Extract the (x, y) coordinate from the center of the cell holding the provided text.  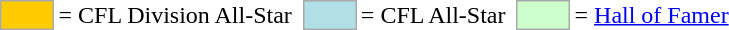
= CFL Division All-Star (175, 15)
= CFL All-Star (433, 15)
